From the cell containing the given text, extract its center point as [x, y] coordinate. 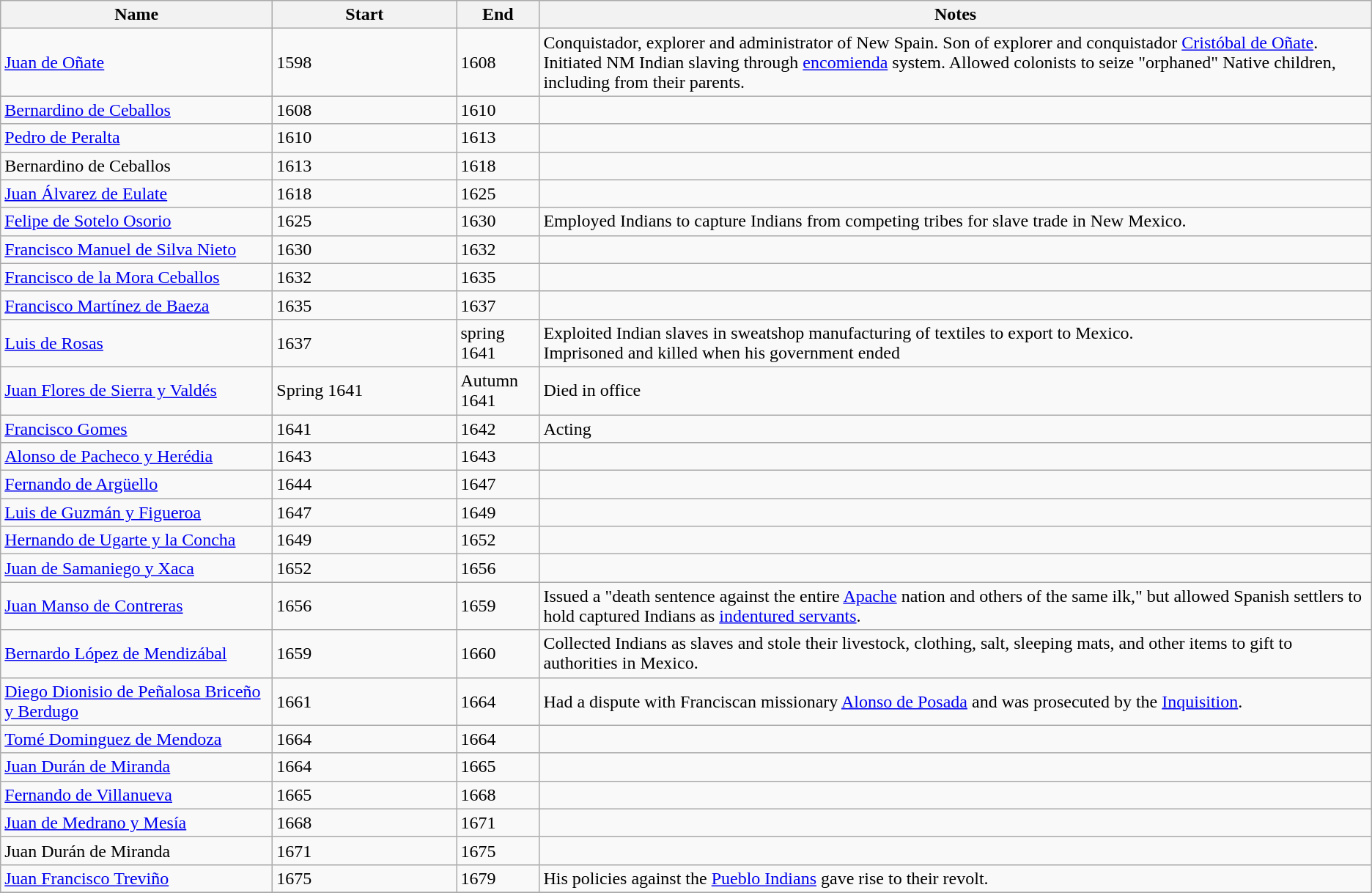
1598 [365, 62]
Francisco de la Mora Ceballos [136, 277]
1679 [498, 878]
1660 [498, 654]
1642 [498, 429]
Juan de Samaniego y Xaca [136, 568]
Acting [956, 429]
Diego Dionisio de Peñalosa Briceño y Berdugo [136, 701]
Had a dispute with Franciscan missionary Alonso de Posada and was prosecuted by the Inquisition. [956, 701]
Start [365, 15]
Felipe de Sotelo Osorio [136, 221]
Autumn 1641 [498, 390]
Juan de Medrano y Mesía [136, 823]
Francisco Martínez de Baeza [136, 305]
Luis de Guzmán y Figueroa [136, 512]
Hernando de Ugarte y la Concha [136, 540]
Juan Flores de Sierra y Valdés [136, 390]
Francisco Manuel de Silva Nieto [136, 249]
Pedro de Peralta [136, 138]
1644 [365, 485]
Spring 1641 [365, 390]
Francisco Gomes [136, 429]
spring 1641 [498, 343]
Died in office [956, 390]
Notes [956, 15]
End [498, 15]
Collected Indians as slaves and stole their livestock, clothing, salt, sleeping mats, and other items to gift to authorities in Mexico. [956, 654]
Tomé Dominguez de Mendoza [136, 739]
Juan Manso de Contreras [136, 606]
His policies against the Pueblo Indians gave rise to their revolt. [956, 878]
1661 [365, 701]
Juan Álvarez de Eulate [136, 194]
Exploited Indian slaves in sweatshop manufacturing of textiles to export to Mexico.Imprisoned and killed when his government ended [956, 343]
Bernardo López de Mendizábal [136, 654]
1641 [365, 429]
Alonso de Pacheco y Herédia [136, 457]
Fernando de Villanueva [136, 795]
Juan Francisco Treviño [136, 878]
Fernando de Argüello [136, 485]
Employed Indians to capture Indians from competing tribes for slave trade in New Mexico. [956, 221]
Luis de Rosas [136, 343]
Name [136, 15]
Juan de Oñate [136, 62]
